Scan for the cell matching the given text and deliver its (X, Y) coordinate at center. 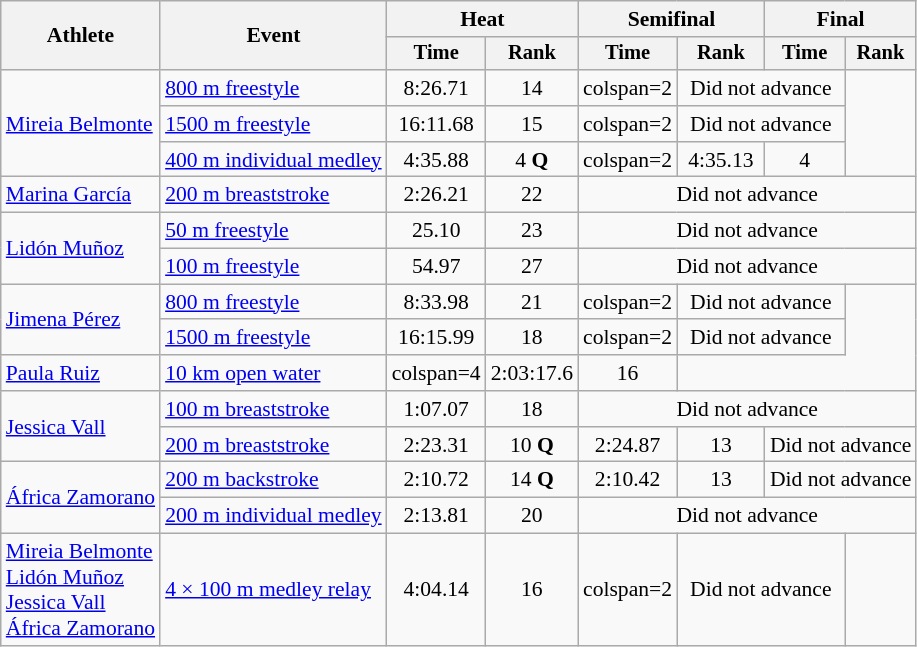
colspan=4 (436, 373)
200 m individual medley (274, 516)
14 Q (532, 480)
50 m freestyle (274, 231)
15 (532, 124)
100 m freestyle (274, 267)
África Zamorano (80, 498)
Athlete (80, 36)
Mireia Belmonte (80, 124)
8:33.98 (436, 302)
8:26.71 (436, 88)
2:10.42 (628, 480)
4 (805, 160)
Lidón Muñoz (80, 248)
20 (532, 516)
Paula Ruiz (80, 373)
Jimena Pérez (80, 320)
400 m individual medley (274, 160)
200 m backstroke (274, 480)
54.97 (436, 267)
100 m breaststroke (274, 409)
25.10 (436, 231)
16:11.68 (436, 124)
Semifinal (672, 19)
4 Q (532, 160)
27 (532, 267)
21 (532, 302)
23 (532, 231)
2:24.87 (628, 445)
2:23.31 (436, 445)
2:13.81 (436, 516)
10 km open water (274, 373)
Final (841, 19)
Marina García (80, 195)
2:26.21 (436, 195)
16:15.99 (436, 338)
1:07.07 (436, 409)
Jessica Vall (80, 426)
4 × 100 m medley relay (274, 590)
Event (274, 36)
2:10.72 (436, 480)
Mireia BelmonteLidón MuñozJessica VallÁfrica Zamorano (80, 590)
4:35.13 (721, 160)
10 Q (532, 445)
14 (532, 88)
4:35.88 (436, 160)
2:03:17.6 (532, 373)
4:04.14 (436, 590)
Heat (482, 19)
22 (532, 195)
